Return [X, Y] of the center of cell containing provided text 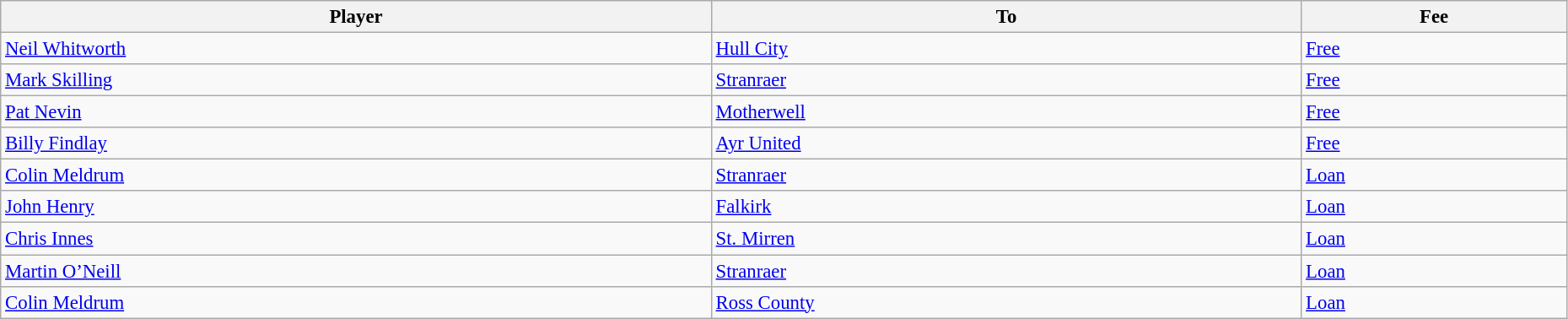
Mark Skilling [356, 80]
Billy Findlay [356, 143]
Falkirk [1006, 207]
Ross County [1006, 302]
Fee [1434, 17]
Ayr United [1006, 143]
Pat Nevin [356, 112]
Player [356, 17]
Hull City [1006, 49]
Chris Innes [356, 239]
John Henry [356, 207]
To [1006, 17]
Motherwell [1006, 112]
Neil Whitworth [356, 49]
St. Mirren [1006, 239]
Martin O’Neill [356, 271]
